Extract the [x, y] coordinate from the center of the cell holding the provided text.  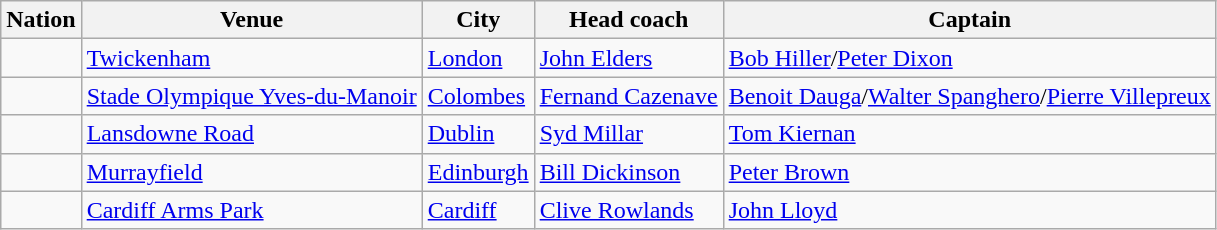
Twickenham [252, 58]
Bill Dickinson [628, 172]
Fernand Cazenave [628, 96]
John Lloyd [970, 210]
Captain [970, 20]
Peter Brown [970, 172]
Edinburgh [478, 172]
Tom Kiernan [970, 134]
John Elders [628, 58]
Head coach [628, 20]
London [478, 58]
Nation [41, 20]
Lansdowne Road [252, 134]
Bob Hiller/Peter Dixon [970, 58]
Cardiff [478, 210]
Cardiff Arms Park [252, 210]
Venue [252, 20]
City [478, 20]
Stade Olympique Yves-du-Manoir [252, 96]
Benoit Dauga/Walter Spanghero/Pierre Villepreux [970, 96]
Colombes [478, 96]
Syd Millar [628, 134]
Dublin [478, 134]
Clive Rowlands [628, 210]
Murrayfield [252, 172]
